Determine the [x, y] coordinate at the center of the cell enclosing the given text.  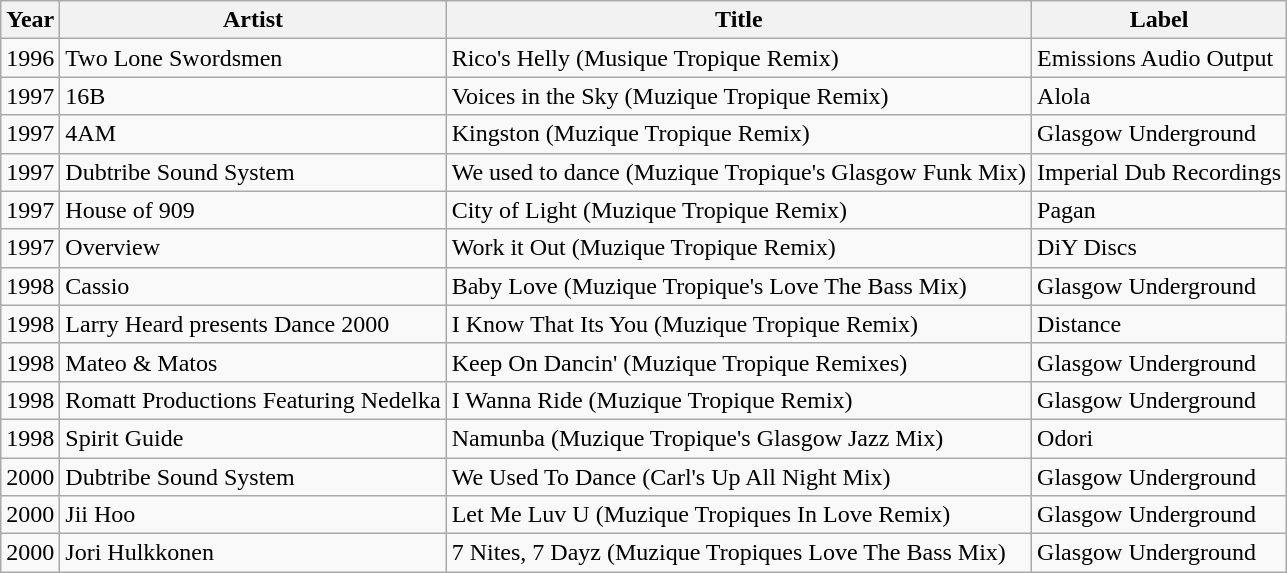
1996 [30, 58]
Larry Heard presents Dance 2000 [253, 324]
Emissions Audio Output [1160, 58]
Alola [1160, 96]
City of Light (Muzique Tropique Remix) [738, 210]
I Wanna Ride (Muzique Tropique Remix) [738, 400]
Imperial Dub Recordings [1160, 172]
Let Me Luv U (Muzique Tropiques In Love Remix) [738, 515]
Namunba (Muzique Tropique's Glasgow Jazz Mix) [738, 438]
Two Lone Swordsmen [253, 58]
Baby Love (Muzique Tropique's Love The Bass Mix) [738, 286]
We Used To Dance (Carl's Up All Night Mix) [738, 477]
Rico's Helly (Musique Tropique Remix) [738, 58]
Kingston (Muzique Tropique Remix) [738, 134]
We used to dance (Muzique Tropique's Glasgow Funk Mix) [738, 172]
Odori [1160, 438]
Jori Hulkkonen [253, 553]
7 Nites, 7 Dayz (Muzique Tropiques Love The Bass Mix) [738, 553]
Voices in the Sky (Muzique Tropique Remix) [738, 96]
Pagan [1160, 210]
Artist [253, 20]
Keep On Dancin' (Muzique Tropique Remixes) [738, 362]
Mateo & Matos [253, 362]
DiY Discs [1160, 248]
16B [253, 96]
Label [1160, 20]
Cassio [253, 286]
4AM [253, 134]
Year [30, 20]
Romatt Productions Featuring Nedelka [253, 400]
I Know That Its You (Muzique Tropique Remix) [738, 324]
Spirit Guide [253, 438]
Distance [1160, 324]
House of 909 [253, 210]
Jii Hoo [253, 515]
Title [738, 20]
Work it Out (Muzique Tropique Remix) [738, 248]
Overview [253, 248]
